Pinpoint the cell where the given text exists, returning its [X, Y] midpoint coordinate. 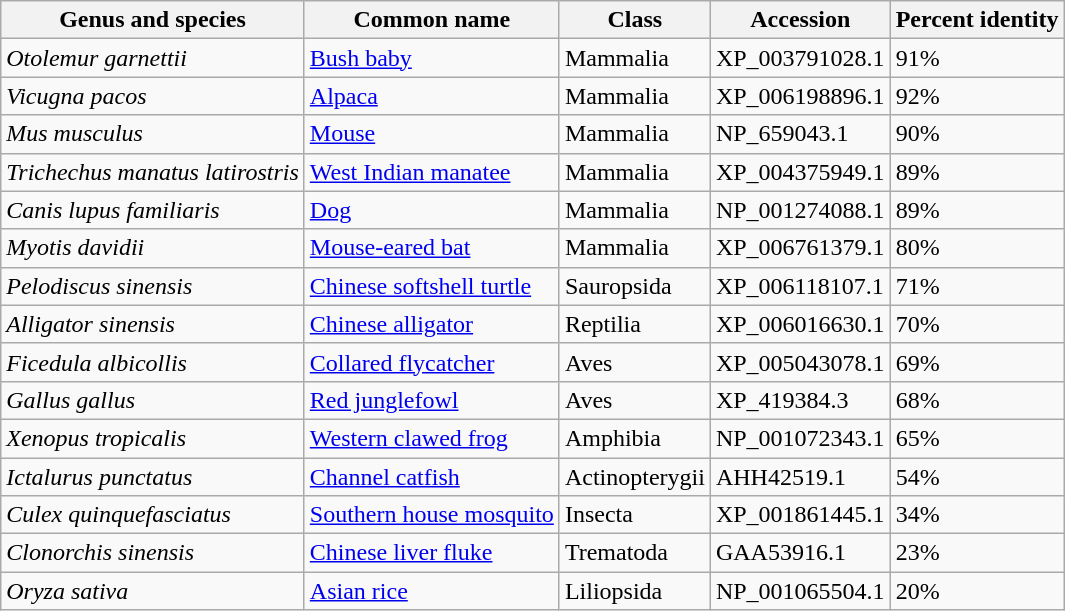
XP_001861445.1 [800, 515]
XP_006198896.1 [800, 96]
NP_001072343.1 [800, 438]
Chinese softshell turtle [432, 286]
Red junglefowl [432, 400]
NP_001065504.1 [800, 591]
Ficedula albicollis [153, 362]
Southern house mosquito [432, 515]
Sauropsida [634, 286]
Mus musculus [153, 134]
Culex quinquefasciatus [153, 515]
Otolemur garnettii [153, 58]
Actinopterygii [634, 477]
34% [977, 515]
Alligator sinensis [153, 324]
Canis lupus familiaris [153, 210]
Ictalurus punctatus [153, 477]
XP_006016630.1 [800, 324]
92% [977, 96]
Clonorchis sinensis [153, 553]
Chinese liver fluke [432, 553]
Vicugna pacos [153, 96]
68% [977, 400]
70% [977, 324]
Liliopsida [634, 591]
54% [977, 477]
80% [977, 248]
Western clawed frog [432, 438]
Insecta [634, 515]
AHH42519.1 [800, 477]
XP_006118107.1 [800, 286]
Xenopus tropicalis [153, 438]
Reptilia [634, 324]
Myotis davidii [153, 248]
Genus and species [153, 20]
69% [977, 362]
Common name [432, 20]
Chinese alligator [432, 324]
Class [634, 20]
XP_003791028.1 [800, 58]
XP_419384.3 [800, 400]
23% [977, 553]
West Indian manatee [432, 172]
Trematoda [634, 553]
71% [977, 286]
GAA53916.1 [800, 553]
XP_006761379.1 [800, 248]
Amphibia [634, 438]
XP_004375949.1 [800, 172]
Channel catfish [432, 477]
NP_001274088.1 [800, 210]
Pelodiscus sinensis [153, 286]
Bush baby [432, 58]
Collared flycatcher [432, 362]
90% [977, 134]
Trichechus manatus latirostris [153, 172]
Gallus gallus [153, 400]
Mouse-eared bat [432, 248]
91% [977, 58]
Percent identity [977, 20]
Alpaca [432, 96]
NP_659043.1 [800, 134]
Mouse [432, 134]
Dog [432, 210]
Asian rice [432, 591]
20% [977, 591]
Oryza sativa [153, 591]
XP_005043078.1 [800, 362]
65% [977, 438]
Accession [800, 20]
